Search for the cell housing the specified text and yield its [x, y] center coordinate. 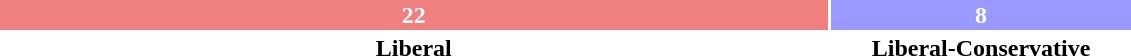
22 [414, 15]
